For the text-containing cell, return its midpoint in [X, Y] coordinate format. 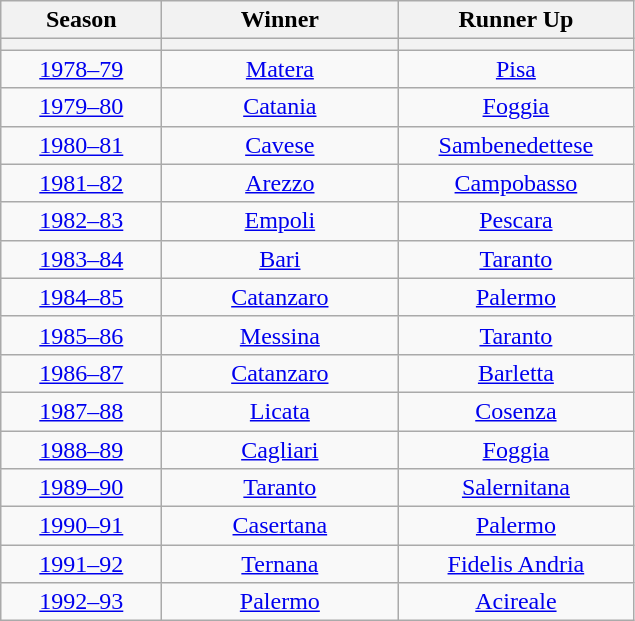
Pescara [516, 221]
Cosenza [516, 411]
Winner [280, 20]
Arezzo [280, 183]
Catania [280, 107]
Ternana [280, 564]
Licata [280, 411]
Cavese [280, 145]
Cagliari [280, 449]
Messina [280, 335]
1990–91 [82, 526]
1987–88 [82, 411]
1989–90 [82, 488]
Sambenedettese [516, 145]
Casertana [280, 526]
Empoli [280, 221]
Runner Up [516, 20]
Acireale [516, 602]
1981–82 [82, 183]
1985–86 [82, 335]
1984–85 [82, 297]
1980–81 [82, 145]
1979–80 [82, 107]
1992–93 [82, 602]
1978–79 [82, 69]
Salernitana [516, 488]
1982–83 [82, 221]
Campobasso [516, 183]
Barletta [516, 373]
1983–84 [82, 259]
Season [82, 20]
Pisa [516, 69]
1988–89 [82, 449]
1991–92 [82, 564]
Fidelis Andria [516, 564]
1986–87 [82, 373]
Matera [280, 69]
Bari [280, 259]
